Provide the (x, y) coordinate of the cell's center where the given text is located.  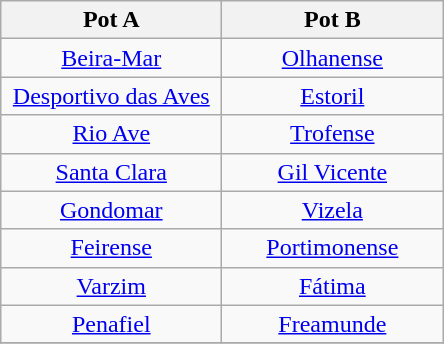
Gil Vicente (332, 172)
Desportivo das Aves (112, 96)
Trofense (332, 134)
Gondomar (112, 210)
Penafiel (112, 324)
Varzim (112, 286)
Fátima (332, 286)
Estoril (332, 96)
Beira-Mar (112, 58)
Olhanense (332, 58)
Rio Ave (112, 134)
Portimonense (332, 248)
Feirense (112, 248)
Santa Clara (112, 172)
Vizela (332, 210)
Pot A (112, 20)
Pot B (332, 20)
Freamunde (332, 324)
